Return the [X, Y] coordinate for the center point of the cell that contains the specified text.  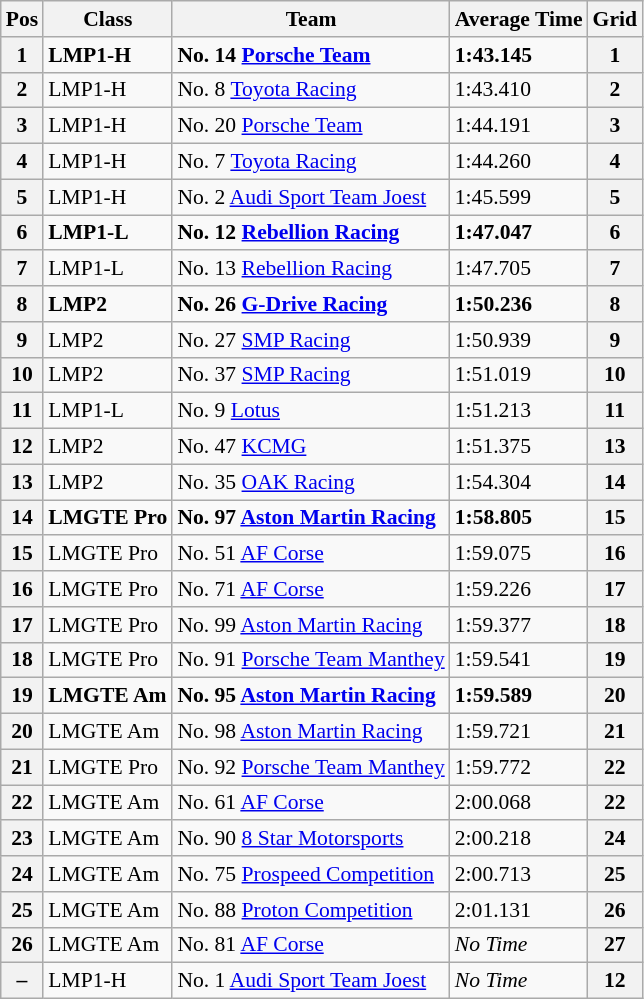
1:59.589 [519, 696]
1:58.805 [519, 518]
No. 20 Porsche Team [310, 126]
No. 8 Toyota Racing [310, 90]
No. 7 Toyota Racing [310, 162]
No. 88 Proton Competition [310, 910]
1:59.541 [519, 660]
27 [616, 945]
23 [22, 839]
No. 98 Aston Martin Racing [310, 732]
1:59.226 [519, 589]
No. 27 SMP Racing [310, 340]
No. 12 Rebellion Racing [310, 233]
No. 47 KCMG [310, 447]
1:54.304 [519, 482]
1:47.705 [519, 269]
1:59.377 [519, 625]
– [22, 981]
No. 97 Aston Martin Racing [310, 518]
1:50.939 [519, 340]
No. 9 Lotus [310, 411]
1:59.075 [519, 554]
No. 81 AF Corse [310, 945]
1:45.599 [519, 197]
1:51.375 [519, 447]
No. 61 AF Corse [310, 803]
2:00.218 [519, 839]
Grid [616, 19]
No. 13 Rebellion Racing [310, 269]
No. 14 Porsche Team [310, 55]
1:47.047 [519, 233]
1:59.721 [519, 732]
1:50.236 [519, 304]
1:44.191 [519, 126]
No. 37 SMP Racing [310, 375]
2:00.713 [519, 874]
No. 95 Aston Martin Racing [310, 696]
No. 91 Porsche Team Manthey [310, 660]
No. 2 Audi Sport Team Joest [310, 197]
No. 1 Audi Sport Team Joest [310, 981]
No. 71 AF Corse [310, 589]
1:43.410 [519, 90]
1:43.145 [519, 55]
No. 92 Porsche Team Manthey [310, 767]
1:51.213 [519, 411]
Class [108, 19]
1:59.772 [519, 767]
2:01.131 [519, 910]
No. 51 AF Corse [310, 554]
Team [310, 19]
1:44.260 [519, 162]
1:51.019 [519, 375]
No. 35 OAK Racing [310, 482]
Average Time [519, 19]
No. 26 G-Drive Racing [310, 304]
2:00.068 [519, 803]
Pos [22, 19]
No. 99 Aston Martin Racing [310, 625]
No. 75 Prospeed Competition [310, 874]
No. 90 8 Star Motorsports [310, 839]
